From the cell containing the given text, extract its center point as [X, Y] coordinate. 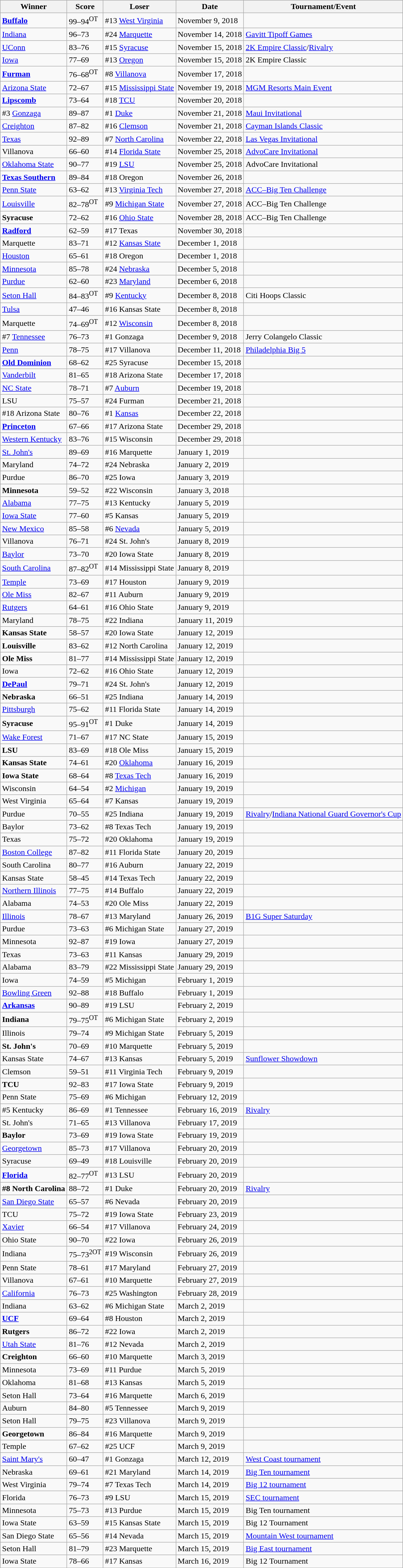
75–57 [85, 401]
Ohio State [34, 1240]
67–66 [85, 426]
71–65 [85, 1123]
63–59 [85, 1523]
79–75OT [85, 1020]
#23 Maryland [139, 282]
Cayman Islands Classic [323, 126]
#20 Ole Miss [139, 903]
#8 Villanova [139, 74]
#16 Kansas State [139, 309]
Utah State [34, 1344]
#21 Maryland [139, 1472]
60–47 [85, 1459]
March 3, 2019 [210, 1357]
85–78 [85, 268]
Tournament/Event [323, 7]
UCF [34, 1319]
Oklahoma State [34, 164]
89–69 [85, 452]
90–70 [85, 1240]
#17 Houston [139, 582]
Citi Hoops Classic [323, 295]
Xavier [34, 1227]
77–60 [85, 516]
Furman [34, 74]
#25 Washington [139, 1293]
82–78OT [85, 204]
Princeton [34, 426]
Tulsa [34, 309]
75–62 [85, 709]
March 12, 2019 [210, 1459]
Oklahoma [34, 1382]
2K Empire Classic [323, 60]
Radford [34, 230]
Buffalo [34, 21]
66–54 [85, 1227]
January 20, 2019 [210, 852]
#18 Buffalo [139, 993]
Lipscomb [34, 100]
74–69OT [85, 323]
NC State [34, 388]
#25 Iowa [139, 477]
#8 Houston [139, 1319]
January 3, 2019 [210, 477]
Winner [34, 7]
#7 Tennessee [34, 337]
79–71 [85, 684]
#14 Buffalo [139, 890]
68–62 [85, 362]
#19 Iowa [139, 942]
February 16, 2019 [210, 1110]
#12 Nevada [139, 1344]
Old Dominion [34, 362]
#17 Maryland [139, 1268]
#8 North Carolina [34, 1189]
#7 Kansas [139, 801]
#13 Maryland [139, 916]
December 9, 2018 [210, 337]
73–62 [85, 827]
January 2, 2019 [210, 464]
November 28, 2018 [210, 217]
#1 Kansas [139, 413]
B1G Super Saturday [323, 916]
March 6, 2019 [210, 1395]
#14 Texas Tech [139, 878]
74–53 [85, 903]
Wisconsin [34, 788]
January 3, 2018 [210, 490]
65–64 [85, 801]
#17 NC State [139, 737]
#18 TCU [139, 100]
92–88 [85, 993]
February 23, 2019 [210, 1214]
November 9, 2018 [210, 21]
71–67 [85, 737]
Las Vegas Invitational [323, 139]
February 19, 2019 [210, 1135]
73–70 [85, 554]
#17 Arizona State [139, 426]
92–83 [85, 1084]
#17 Kansas [139, 1561]
#18 Ole Miss [139, 750]
76–68OT [85, 74]
86–84 [85, 1434]
December 11, 2018 [210, 350]
96–73 [85, 34]
#23 Villanova [139, 1421]
81–77 [85, 658]
#14 Florida State [139, 151]
78–67 [85, 916]
82–67 [85, 595]
75–732OT [85, 1254]
80–76 [85, 413]
67–61 [85, 1280]
Clemson [34, 1072]
New Mexico [34, 529]
February 17, 2019 [210, 1123]
Wake Forest [34, 737]
#22 Mississippi State [139, 967]
Pittsburgh [34, 709]
Arizona State [34, 88]
81–79 [85, 1549]
#5 Kentucky [34, 1110]
November 20, 2018 [210, 100]
November 14, 2018 [210, 34]
69–64 [85, 1319]
January 11, 2019 [210, 620]
86–70 [85, 477]
72–67 [85, 88]
83–69 [85, 750]
81–65 [85, 375]
#9 LSU [139, 1498]
#7 Auburn [139, 388]
#15 Syracuse [139, 47]
#16 Auburn [139, 865]
#13 West Virginia [139, 21]
Jerry Colangelo Classic [323, 337]
#3 Gonzaga [34, 113]
86–69 [85, 1110]
#13 Virginia Tech [139, 190]
47–46 [85, 309]
Boston College [34, 852]
75–73 [85, 1510]
December 21, 2018 [210, 401]
MGM Resorts Main Event [323, 88]
#12 Kansas State [139, 243]
68–64 [85, 776]
Score [85, 7]
#11 Virginia Tech [139, 1072]
78–71 [85, 388]
74–67 [85, 1059]
78–61 [85, 1268]
81–76 [85, 1344]
83–62 [85, 646]
58–57 [85, 633]
February 12, 2019 [210, 1097]
Vanderbilt [34, 375]
90–77 [85, 164]
Big 12 tournament [323, 1485]
#17 Texas [139, 230]
#15 Kansas State [139, 1523]
67–62 [85, 1447]
65–57 [85, 1202]
83–79 [85, 967]
Northern Illinois [34, 890]
85–58 [85, 529]
58–45 [85, 878]
Loser [139, 7]
#12 Wisconsin [139, 323]
84–80 [85, 1408]
December 6, 2018 [210, 282]
#15 Mississippi State [139, 88]
Houston [34, 256]
#12 North Carolina [139, 646]
#24 Furman [139, 401]
West Coast tournament [323, 1459]
Bowling Green [34, 993]
February 28, 2019 [210, 1293]
89–87 [85, 113]
59–52 [85, 490]
#5 Michigan [139, 980]
November 17, 2018 [210, 74]
87–82OT [85, 568]
70–55 [85, 814]
November 19, 2018 [210, 88]
90–89 [85, 1006]
Saint Mary's [34, 1459]
#24 Marquette [139, 34]
62–60 [85, 282]
#5 Kansas [139, 516]
74–72 [85, 464]
81–68 [85, 1382]
70–69 [85, 1046]
84–83OT [85, 295]
65–61 [85, 256]
January 26, 2019 [210, 916]
November 22, 2018 [210, 139]
December 19, 2018 [210, 388]
95–91OT [85, 724]
UConn [34, 47]
#11 Purdue [139, 1370]
86–72 [85, 1331]
89–84 [85, 177]
#15 Wisconsin [139, 439]
#11 Kansas [139, 954]
#7 North Carolina [139, 139]
#18 Louisville [139, 1161]
December 22, 2018 [210, 413]
83–71 [85, 243]
December 17, 2018 [210, 375]
92–89 [85, 139]
February 24, 2019 [210, 1227]
#1 Tennessee [139, 1110]
#9 Kentucky [139, 295]
#23 Marquette [139, 1549]
Sunflower Showdown [323, 1059]
75–69 [85, 1097]
#19 Wisconsin [139, 1254]
79–75 [85, 1421]
Texas Southern [34, 177]
80–77 [85, 865]
82–77OT [85, 1175]
November 30, 2018 [210, 230]
#13 Oregon [139, 60]
2K Empire Classic/Rivalry [323, 47]
March 16, 2019 [210, 1561]
Philadelphia Big 5 [323, 350]
Gavitt Tipoff Games [323, 34]
76–71 [85, 541]
64–54 [85, 788]
California [34, 1293]
#7 Texas Tech [139, 1485]
88–72 [85, 1189]
#14 Nevada [139, 1536]
74–61 [85, 763]
#25 UCF [139, 1447]
59–51 [85, 1072]
December 5, 2018 [210, 268]
#25 Syracuse [139, 362]
74–59 [85, 980]
#13 LSU [139, 1175]
#17 Iowa State [139, 1084]
69–61 [85, 1472]
92–87 [85, 942]
#16 Clemson [139, 126]
December 15, 2018 [210, 362]
78–66 [85, 1561]
#13 Villanova [139, 1123]
#11 Auburn [139, 595]
66–51 [85, 697]
#22 Wisconsin [139, 490]
Big East tournament [323, 1549]
#13 Kentucky [139, 503]
Arkansas [34, 1006]
#2 Michigan [139, 788]
DePaul [34, 684]
Mountain West tournament [323, 1536]
69–49 [85, 1161]
85–73 [85, 1148]
#6 Michigan [139, 1097]
Date [210, 7]
77–69 [85, 60]
#22 Indiana [139, 620]
65–56 [85, 1536]
#13 Purdue [139, 1510]
Western Kentucky [34, 439]
Rivalry/Indiana National Guard Governor's Cup [323, 814]
Maui Invitational [323, 113]
Auburn [34, 1408]
November 26, 2018 [210, 177]
SEC tournament [323, 1498]
Penn [34, 350]
64–61 [85, 607]
99–94OT [85, 21]
#5 Tennessee [139, 1408]
January 1, 2019 [210, 452]
62–59 [85, 230]
